Output the (x, y) coordinate of the center of the cell containing the given text.  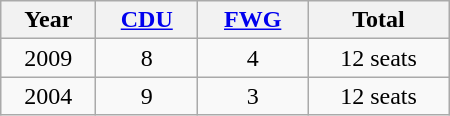
2004 (48, 96)
4 (253, 58)
8 (147, 58)
CDU (147, 20)
Total (378, 20)
FWG (253, 20)
3 (253, 96)
Year (48, 20)
2009 (48, 58)
9 (147, 96)
